Pinpoint the cell where the given text exists, returning its (x, y) midpoint coordinate. 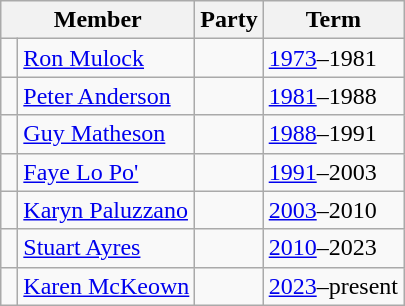
2003–2010 (333, 210)
Karyn Paluzzano (106, 210)
1988–1991 (333, 134)
Guy Matheson (106, 134)
2010–2023 (333, 248)
Stuart Ayres (106, 248)
Member (98, 20)
1991–2003 (333, 172)
Ron Mulock (106, 58)
Party (229, 20)
Faye Lo Po' (106, 172)
2023–present (333, 286)
1981–1988 (333, 96)
Term (333, 20)
Karen McKeown (106, 286)
Peter Anderson (106, 96)
1973–1981 (333, 58)
